Scan for the cell matching the given text and deliver its (x, y) coordinate at center. 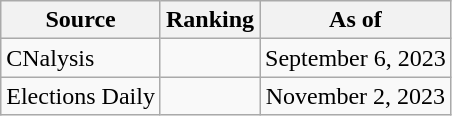
Elections Daily (81, 96)
CNalysis (81, 58)
Ranking (210, 20)
Source (81, 20)
As of (356, 20)
November 2, 2023 (356, 96)
September 6, 2023 (356, 58)
